Locate the cell with the specified text and output its [x, y] center coordinate. 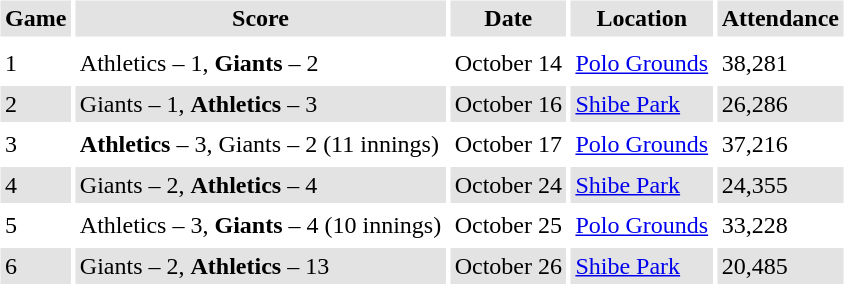
Location [642, 18]
20,485 [780, 266]
October 14 [508, 64]
October 17 [508, 144]
37,216 [780, 144]
Game [35, 18]
5 [35, 226]
Athletics – 3, Giants – 2 (11 innings) [260, 144]
1 [35, 64]
Giants – 2, Athletics – 13 [260, 266]
Giants – 1, Athletics – 3 [260, 104]
Athletics – 3, Giants – 4 (10 innings) [260, 226]
2 [35, 104]
Giants – 2, Athletics – 4 [260, 185]
33,228 [780, 226]
4 [35, 185]
Score [260, 18]
6 [35, 266]
October 16 [508, 104]
Date [508, 18]
Attendance [780, 18]
38,281 [780, 64]
3 [35, 144]
Athletics – 1, Giants – 2 [260, 64]
24,355 [780, 185]
26,286 [780, 104]
October 25 [508, 226]
October 26 [508, 266]
October 24 [508, 185]
